Return (X, Y) of the center of cell containing provided text 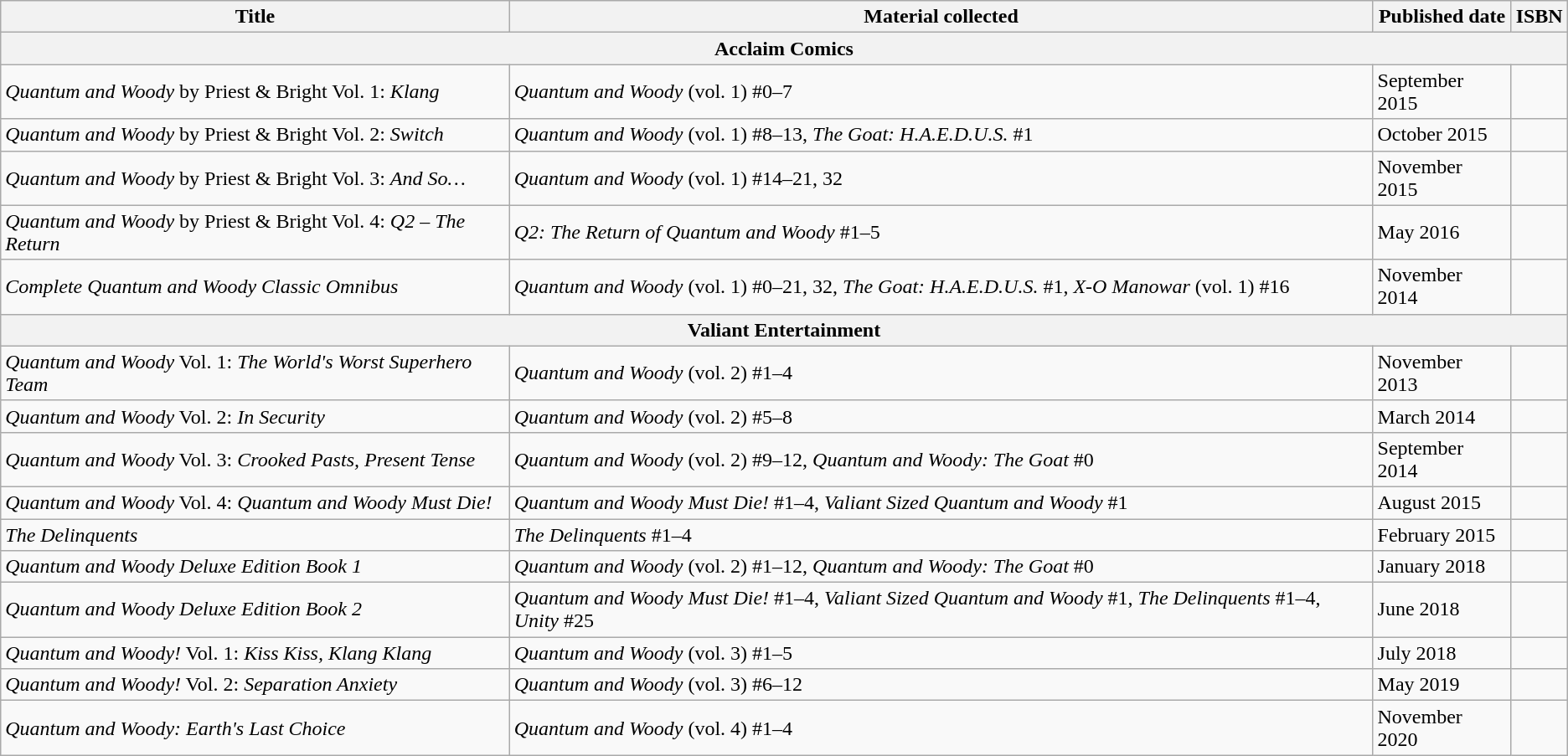
Quantum and Woody Vol. 3: Crooked Pasts, Present Tense (255, 459)
Quantum and Woody (vol. 2) #9–12, Quantum and Woody: The Goat #0 (941, 459)
Quantum and Woody Must Die! #1–4, Valiant Sized Quantum and Woody #1 (941, 502)
September 2014 (1442, 459)
Quantum and Woody (vol. 2) #5–8 (941, 416)
Title (255, 17)
Quantum and Woody Deluxe Edition Book 1 (255, 567)
Quantum and Woody Vol. 4: Quantum and Woody Must Die! (255, 502)
July 2018 (1442, 653)
May 2019 (1442, 685)
The Delinquents #1–4 (941, 535)
Quantum and Woody by Priest & Bright Vol. 4: Q2 – The Return (255, 233)
Complete Quantum and Woody Classic Omnibus (255, 286)
August 2015 (1442, 502)
ISBN (1540, 17)
Acclaim Comics (784, 49)
Quantum and Woody (vol. 1) #0–21, 32, The Goat: H.A.E.D.U.S. #1, X-O Manowar (vol. 1) #16 (941, 286)
Quantum and Woody Deluxe Edition Book 2 (255, 609)
Material collected (941, 17)
Published date (1442, 17)
January 2018 (1442, 567)
Quantum and Woody by Priest & Bright Vol. 2: Switch (255, 135)
Quantum and Woody Vol. 2: In Security (255, 416)
March 2014 (1442, 416)
Quantum and Woody (vol. 2) #1–12, Quantum and Woody: The Goat #0 (941, 567)
Quantum and Woody (vol. 1) #0–7 (941, 92)
Quantum and Woody! Vol. 1: Kiss Kiss, Klang Klang (255, 653)
September 2015 (1442, 92)
Quantum and Woody (vol. 3) #6–12 (941, 685)
November 2020 (1442, 728)
May 2016 (1442, 233)
October 2015 (1442, 135)
Quantum and Woody (vol. 1) #8–13, The Goat: H.A.E.D.U.S. #1 (941, 135)
Quantum and Woody (vol. 1) #14–21, 32 (941, 177)
Quantum and Woody Vol. 1: The World's Worst Superhero Team (255, 373)
November 2015 (1442, 177)
Q2: The Return of Quantum and Woody #1–5 (941, 233)
June 2018 (1442, 609)
Quantum and Woody (vol. 3) #1–5 (941, 653)
Quantum and Woody (vol. 4) #1–4 (941, 728)
Quantum and Woody: Earth's Last Choice (255, 728)
Quantum and Woody by Priest & Bright Vol. 1: Klang (255, 92)
Quantum and Woody by Priest & Bright Vol. 3: And So… (255, 177)
The Delinquents (255, 535)
Valiant Entertainment (784, 330)
November 2014 (1442, 286)
February 2015 (1442, 535)
Quantum and Woody! Vol. 2: Separation Anxiety (255, 685)
Quantum and Woody Must Die! #1–4, Valiant Sized Quantum and Woody #1, The Delinquents #1–4, Unity #25 (941, 609)
November 2013 (1442, 373)
Quantum and Woody (vol. 2) #1–4 (941, 373)
